Capture the cell that displays the provided text and extract its (X, Y) central coordinate. 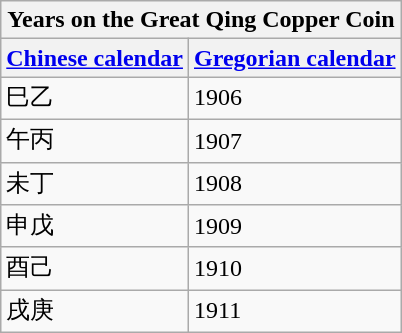
Gregorian calendar (294, 58)
1906 (294, 98)
巳乙 (95, 98)
Chinese calendar (95, 58)
1909 (294, 226)
1908 (294, 184)
1911 (294, 312)
1910 (294, 268)
1907 (294, 140)
酉己 (95, 268)
未丁 (95, 184)
Years on the Great Qing Copper Coin (201, 20)
戌庚 (95, 312)
午丙 (95, 140)
申戊 (95, 226)
